Identify which cell holds the provided text, then report its (X, Y) central coordinate. 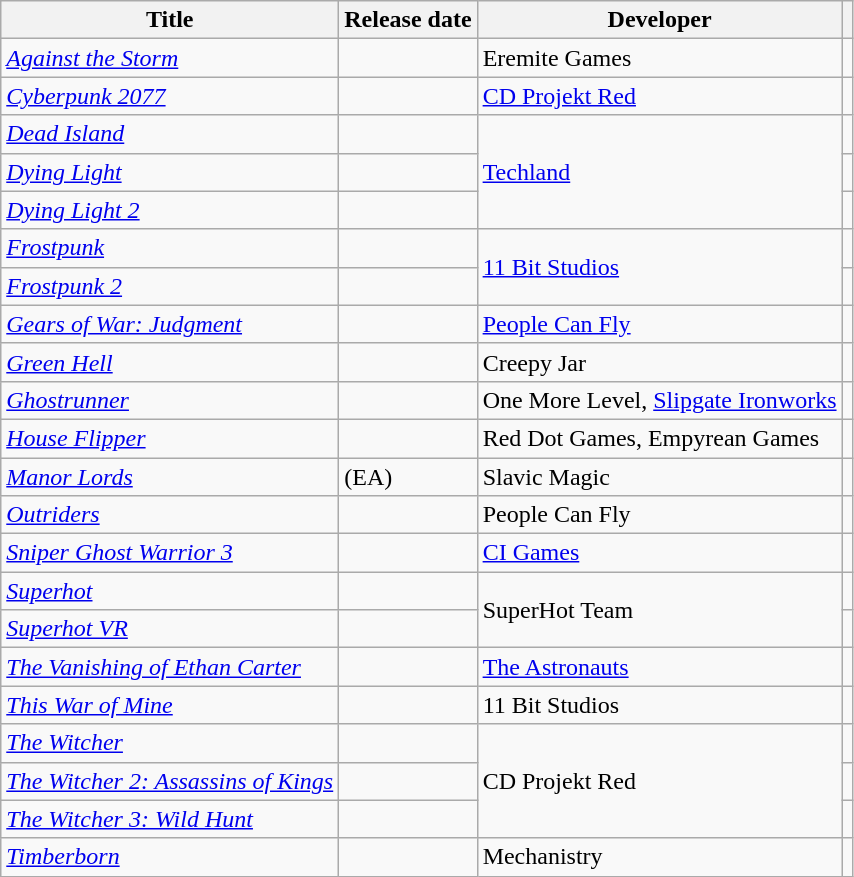
Frostpunk (170, 248)
Slavic Magic (660, 477)
The Vanishing of Ethan Carter (170, 667)
Sniper Ghost Warrior 3 (170, 553)
One More Level, Slipgate Ironworks (660, 400)
Mechanistry (660, 857)
Dead Island (170, 134)
Timberborn (170, 857)
Superhot VR (170, 629)
Dying Light (170, 172)
Frostpunk 2 (170, 286)
Red Dot Games, Empyrean Games (660, 438)
Gears of War: Judgment (170, 324)
Dying Light 2 (170, 210)
Superhot (170, 591)
Eremite Games (660, 58)
SuperHot Team (660, 610)
Ghostrunner (170, 400)
The Witcher 2: Assassins of Kings (170, 781)
CI Games (660, 553)
The Astronauts (660, 667)
Green Hell (170, 362)
This War of Mine (170, 705)
Developer (660, 20)
Release date (408, 20)
(EA) (408, 477)
Techland (660, 172)
The Witcher 3: Wild Hunt (170, 819)
Title (170, 20)
House Flipper (170, 438)
Against the Storm (170, 58)
Creepy Jar (660, 362)
Cyberpunk 2077 (170, 96)
Outriders (170, 515)
The Witcher (170, 743)
Manor Lords (170, 477)
